Return the (x, y) coordinate for the center point of the cell that contains the specified text.  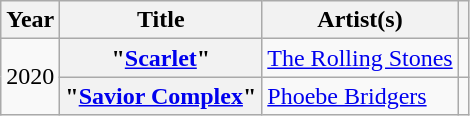
Artist(s) (360, 20)
The Rolling Stones (360, 58)
Phoebe Bridgers (360, 96)
"Scarlet" (161, 58)
"Savior Complex" (161, 96)
Title (161, 20)
2020 (30, 77)
Year (30, 20)
